Detect which cell encompasses the target text, then output its (x, y) center coordinate. 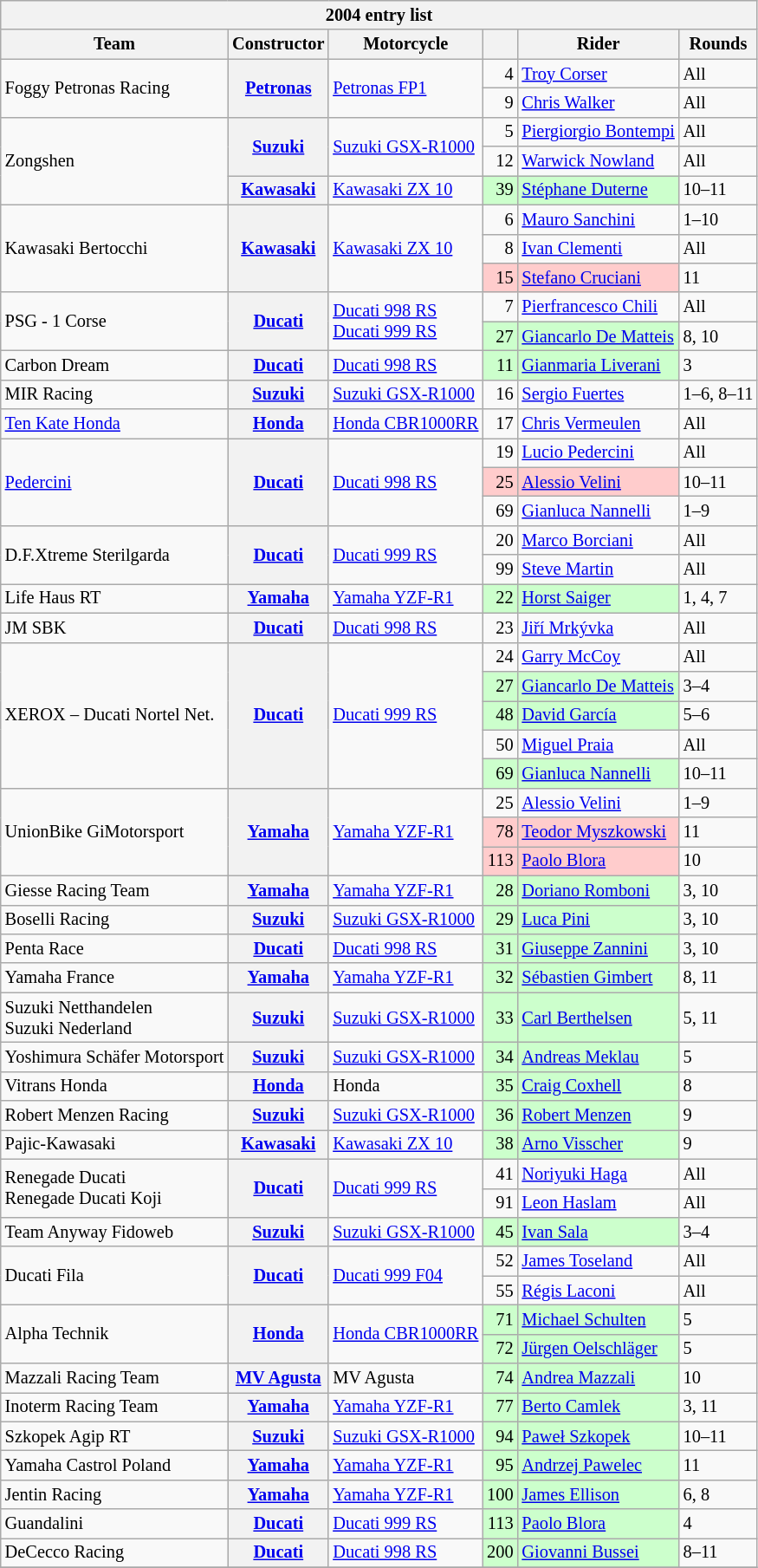
34 (500, 1057)
Boselli Racing (114, 920)
Miguel Praia (598, 745)
15 (500, 277)
20 (500, 540)
Team (114, 44)
Berto Camlek (598, 1407)
22 (500, 598)
71 (500, 1319)
41 (500, 1174)
Carl Berthelsen (598, 1018)
32 (500, 978)
JM SBK (114, 628)
19 (500, 452)
Andrea Mazzali (598, 1378)
99 (500, 569)
Penta Race (114, 948)
55 (500, 1291)
8, 11 (718, 978)
Inoterm Racing Team (114, 1407)
Andreas Meklau (598, 1057)
Life Haus RT (114, 598)
45 (500, 1232)
Paweł Szkopek (598, 1436)
50 (500, 745)
Ducati 999 F04 (405, 1276)
Andrzej Pawelec (598, 1466)
1–10 (718, 219)
MIR Racing (114, 394)
Pajic-Kawasaki (114, 1144)
Chris Vermeulen (598, 424)
Jiří Mrkývka (598, 628)
8–11 (718, 1552)
Pedercini (114, 482)
31 (500, 948)
PSG - 1 Corse (114, 321)
Craig Coxhell (598, 1086)
Giesse Racing Team (114, 890)
3 (718, 365)
Zongshen (114, 161)
Horst Saiger (598, 598)
2004 entry list (379, 15)
38 (500, 1144)
Robert Menzen (598, 1116)
28 (500, 890)
Pierfrancesco Chili (598, 307)
3, 11 (718, 1407)
Teodor Myszkowski (598, 832)
Piergiorgio Bontempi (598, 132)
Suzuki NetthandelenSuzuki Nederland (114, 1018)
12 (500, 161)
35 (500, 1086)
Petronas (278, 88)
1, 4, 7 (718, 598)
Petronas FP1 (405, 88)
Rounds (718, 44)
Marco Borciani (598, 540)
DeCecco Racing (114, 1552)
Steve Martin (598, 569)
7 (500, 307)
91 (500, 1203)
Ducati 998 RSDucati 999 RS (405, 321)
D.F.Xtreme Sterilgarda (114, 555)
Garry McCoy (598, 657)
17 (500, 424)
Régis Laconi (598, 1291)
Ivan Clementi (598, 249)
8, 10 (718, 336)
David García (598, 715)
Robert Menzen Racing (114, 1116)
77 (500, 1407)
23 (500, 628)
200 (500, 1552)
74 (500, 1378)
Rider (598, 44)
Lucio Pedercini (598, 452)
6, 8 (718, 1494)
95 (500, 1466)
Szkopek Agip RT (114, 1436)
Warwick Nowland (598, 161)
Mauro Sanchini (598, 219)
48 (500, 715)
Troy Corser (598, 74)
Mazzali Racing Team (114, 1378)
Ivan Sala (598, 1232)
Stefano Cruciani (598, 277)
Motorcycle (405, 44)
UnionBike GiMotorsport (114, 832)
Guandalini (114, 1524)
Vitrans Honda (114, 1086)
36 (500, 1116)
Kawasaki Bertocchi (114, 248)
Team Anyway Fidoweb (114, 1232)
Carbon Dream (114, 365)
1–6, 8–11 (718, 394)
Renegade DucatiRenegade Ducati Koji (114, 1187)
72 (500, 1349)
Chris Walker (598, 102)
5, 11 (718, 1018)
Foggy Petronas Racing (114, 88)
Giovanni Bussei (598, 1552)
James Toseland (598, 1261)
33 (500, 1018)
16 (500, 394)
Ducati Fila (114, 1276)
Michael Schulten (598, 1319)
100 (500, 1494)
Jürgen Oelschläger (598, 1349)
78 (500, 832)
Doriano Romboni (598, 890)
Noriyuki Haga (598, 1174)
Constructor (278, 44)
Sébastien Gimbert (598, 978)
Gianmaria Liverani (598, 365)
6 (500, 219)
XEROX – Ducati Nortel Net. (114, 715)
Luca Pini (598, 920)
Leon Haslam (598, 1203)
Arno Visscher (598, 1144)
Yoshimura Schäfer Motorsport (114, 1057)
Giuseppe Zannini (598, 948)
5–6 (718, 715)
39 (500, 190)
Alpha Technik (114, 1333)
Ten Kate Honda (114, 424)
Jentin Racing (114, 1494)
29 (500, 920)
94 (500, 1436)
Yamaha Castrol Poland (114, 1466)
52 (500, 1261)
Yamaha France (114, 978)
Stéphane Duterne (598, 190)
Sergio Fuertes (598, 394)
James Ellison (598, 1494)
24 (500, 657)
